Detect which cell encompasses the target text, then output its [x, y] center coordinate. 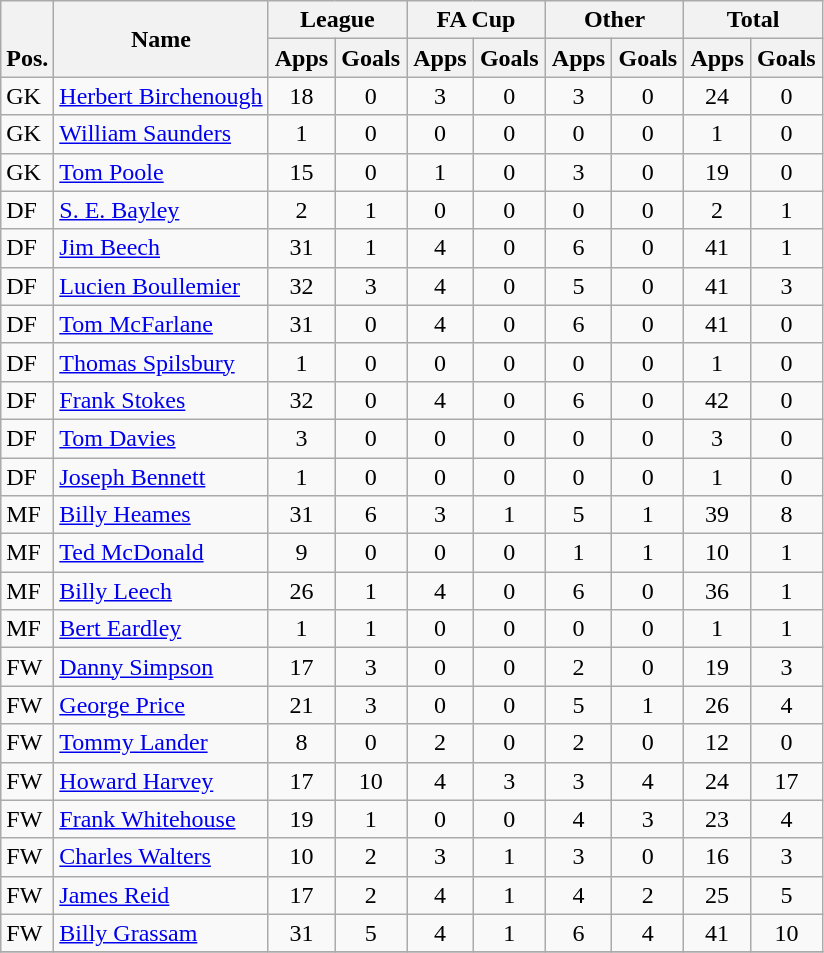
George Price [161, 705]
FA Cup [476, 20]
Other [614, 20]
Ted McDonald [161, 553]
Howard Harvey [161, 781]
Tom Poole [161, 172]
18 [302, 96]
39 [718, 515]
Tom McFarlane [161, 324]
25 [718, 895]
21 [302, 705]
Tommy Lander [161, 743]
League [338, 20]
William Saunders [161, 134]
Total [754, 20]
Danny Simpson [161, 667]
36 [718, 591]
Joseph Bennett [161, 477]
Charles Walters [161, 857]
Pos. [28, 39]
12 [718, 743]
Tom Davies [161, 438]
Bert Eardley [161, 629]
23 [718, 819]
Billy Heames [161, 515]
Billy Leech [161, 591]
Name [161, 39]
S. E. Bayley [161, 210]
Frank Whitehouse [161, 819]
16 [718, 857]
Thomas Spilsbury [161, 362]
9 [302, 553]
Lucien Boullemier [161, 286]
Billy Grassam [161, 933]
Frank Stokes [161, 400]
James Reid [161, 895]
42 [718, 400]
Herbert Birchenough [161, 96]
15 [302, 172]
Jim Beech [161, 248]
